For the text-containing cell, return its midpoint in [X, Y] coordinate format. 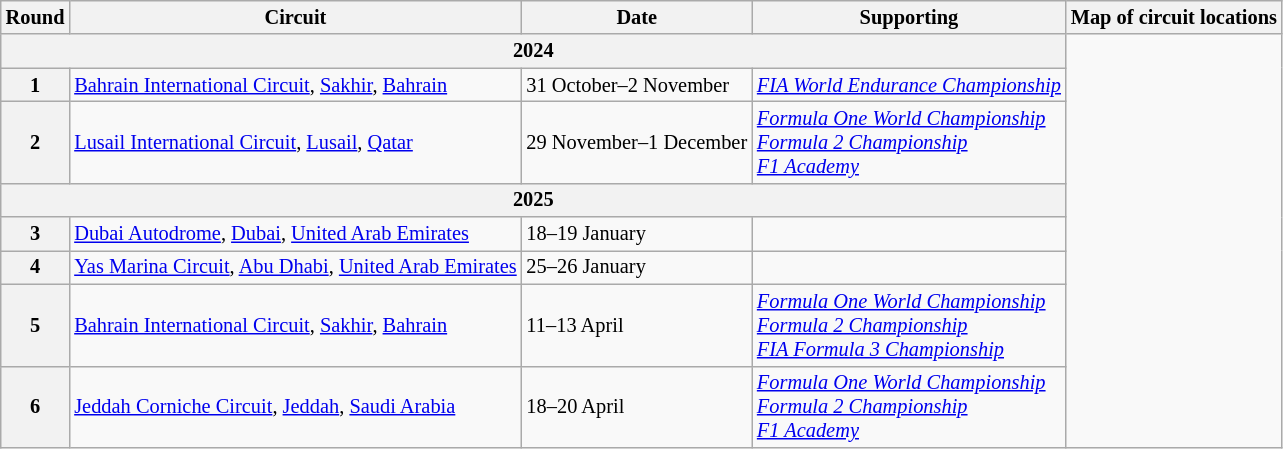
31 October–2 November [637, 85]
FIA World Endurance Championship [909, 85]
2025 [534, 200]
2 [36, 142]
4 [36, 267]
18–20 April [637, 407]
3 [36, 234]
Date [637, 17]
Round [36, 17]
6 [36, 407]
18–19 January [637, 234]
Supporting [909, 17]
1 [36, 85]
2024 [534, 51]
5 [36, 325]
Dubai Autodrome, Dubai, United Arab Emirates [295, 234]
25–26 January [637, 267]
Map of circuit locations [1174, 17]
Circuit [295, 17]
Formula One World ChampionshipFormula 2 ChampionshipFIA Formula 3 Championship [909, 325]
Yas Marina Circuit, Abu Dhabi, United Arab Emirates [295, 267]
Lusail International Circuit, Lusail, Qatar [295, 142]
29 November–1 December [637, 142]
Jeddah Corniche Circuit, Jeddah, Saudi Arabia [295, 407]
11–13 April [637, 325]
